Capture the cell that displays the provided text and extract its [X, Y] central coordinate. 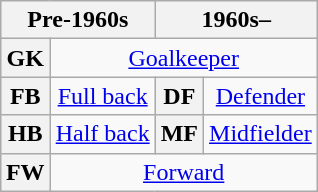
Forward [184, 172]
Defender [261, 96]
Midfielder [261, 134]
Full back [102, 96]
DF [179, 96]
FW [25, 172]
GK [25, 58]
MF [179, 134]
Goalkeeper [184, 58]
Pre-1960s [78, 20]
HB [25, 134]
Half back [102, 134]
FB [25, 96]
1960s– [236, 20]
